Return the (X, Y) coordinate for the center point of the cell that contains the specified text.  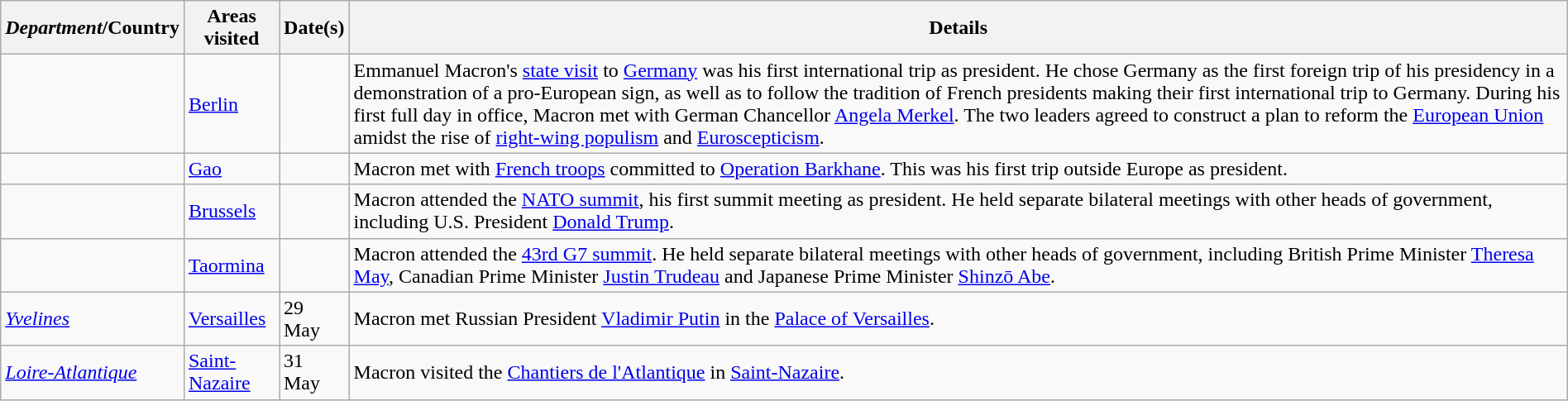
Yvelines (93, 319)
Brussels (232, 212)
Macron visited the Chantiers de l'Atlantique in Saint-Nazaire. (958, 372)
Saint-Nazaire (232, 372)
Details (958, 28)
Taormina (232, 265)
Department/Country (93, 28)
Gao (232, 169)
Versailles (232, 319)
Macron met Russian President Vladimir Putin in the Palace of Versailles. (958, 319)
Date(s) (314, 28)
Macron met with French troops committed to Operation Barkhane. This was his first trip outside Europe as president. (958, 169)
Areas visited (232, 28)
31 May (314, 372)
Berlin (232, 104)
Loire-Atlantique (93, 372)
29 May (314, 319)
